Provide the [X, Y] coordinate of the cell's center where the given text is located.  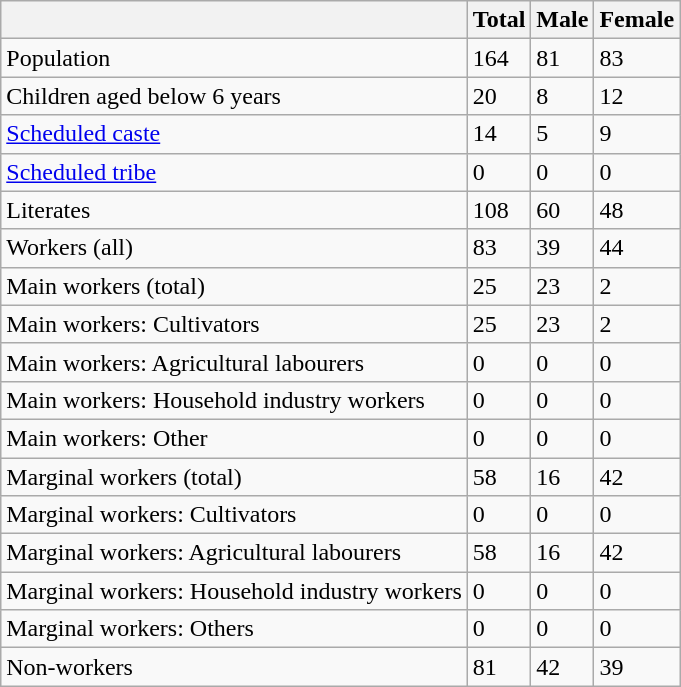
Total [499, 20]
60 [562, 210]
Children aged below 6 years [234, 96]
14 [499, 134]
Main workers: Agricultural labourers [234, 362]
Non-workers [234, 667]
Male [562, 20]
9 [637, 134]
20 [499, 96]
Scheduled caste [234, 134]
44 [637, 248]
8 [562, 96]
Scheduled tribe [234, 172]
Marginal workers: Cultivators [234, 515]
164 [499, 58]
Main workers: Other [234, 438]
Literates [234, 210]
Population [234, 58]
Marginal workers: Others [234, 629]
Main workers: Household industry workers [234, 400]
Main workers: Cultivators [234, 324]
Marginal workers: Agricultural labourers [234, 553]
Main workers (total) [234, 286]
108 [499, 210]
Marginal workers: Household industry workers [234, 591]
48 [637, 210]
5 [562, 134]
Marginal workers (total) [234, 477]
Female [637, 20]
12 [637, 96]
Workers (all) [234, 248]
